From the cell containing the given text, extract its center point as [x, y] coordinate. 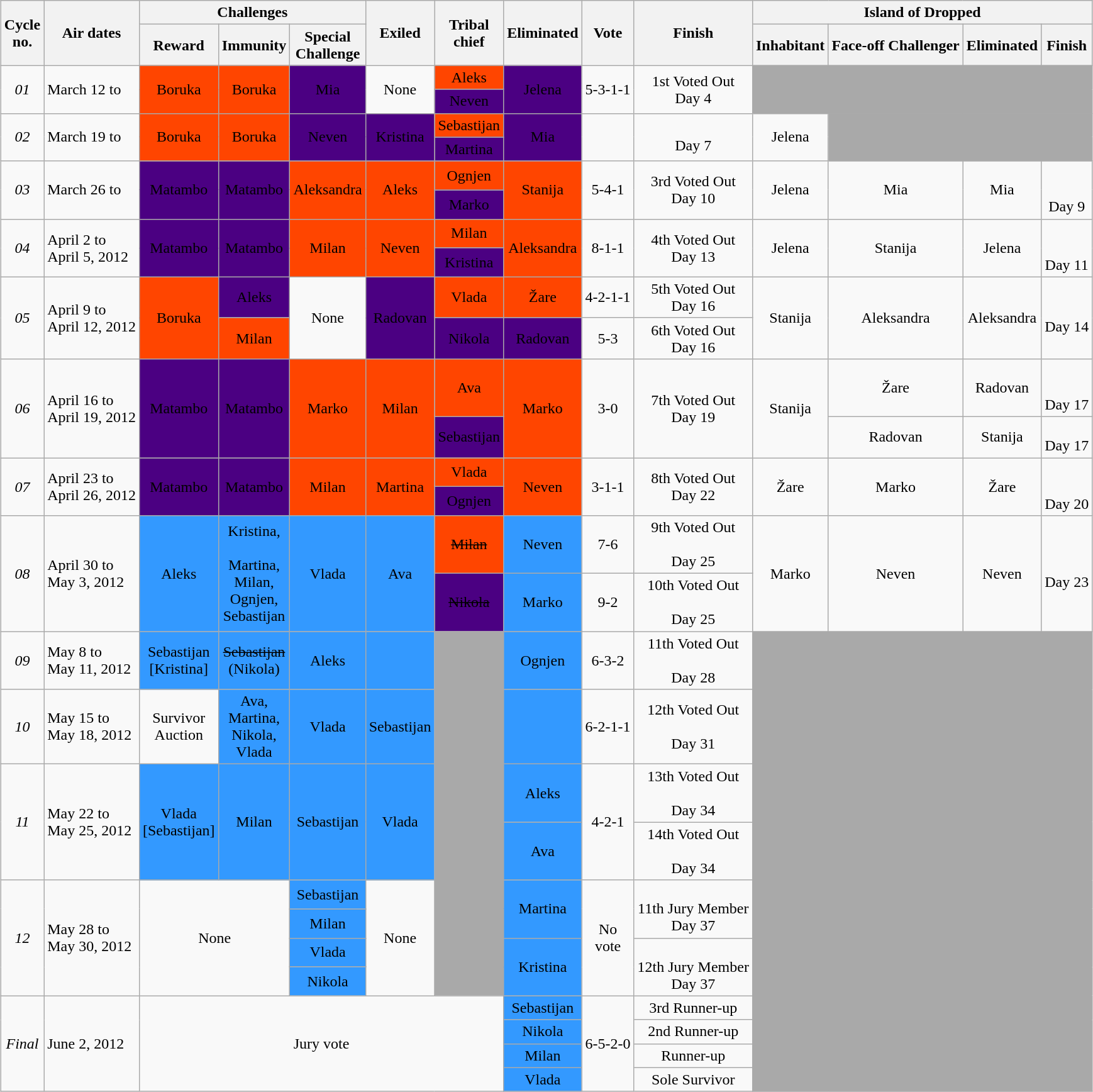
April 30 toMay 3, 2012 [92, 574]
Vlada[Sebastijan] [179, 822]
5-3 [608, 338]
Cycleno. [22, 33]
4-2-1 [608, 822]
5-4-1 [608, 190]
May 15 toMay 18, 2012 [92, 727]
5-3-1-1 [608, 89]
6-5-2-0 [608, 1044]
02 [22, 137]
Day 14 [1067, 318]
05 [22, 318]
10th Voted OutDay 25 [693, 603]
March 12 to [92, 89]
14th Voted OutDay 34 [693, 851]
3rd Runner-up [693, 1008]
June 2, 2012 [92, 1044]
06 [22, 408]
6th Voted OutDay 16 [693, 338]
12 [22, 938]
April 2 toApril 5, 2012 [92, 248]
April 23 toApril 26, 2012 [92, 487]
Ava,Martina,Nikola,Vlada [254, 727]
April 9 toApril 12, 2012 [92, 318]
Sebastijan[Kristina] [179, 660]
4th Voted OutDay 13 [693, 248]
March 26 to [92, 190]
9-2 [608, 603]
04 [22, 248]
Day 23 [1067, 574]
May 8 toMay 11, 2012 [92, 660]
11 [22, 822]
12th Jury MemberDay 37 [693, 967]
6-3-2 [608, 660]
Vote [608, 33]
Air dates [92, 33]
08 [22, 574]
SurvivorAuction [179, 727]
3rd Voted OutDay 10 [693, 190]
Immunity [254, 45]
Challenges [252, 13]
March 19 to [92, 137]
11th Jury MemberDay 37 [693, 909]
7-6 [608, 545]
Face-off Challenger [896, 45]
13th Voted OutDay 34 [693, 793]
7th Voted OutDay 19 [693, 408]
2nd Runner-up [693, 1032]
May 28 toMay 30, 2012 [92, 938]
Jury vote [321, 1044]
03 [22, 190]
8-1-1 [608, 248]
Day 11 [1067, 248]
10 [22, 727]
1st Voted OutDay 4 [693, 89]
07 [22, 487]
9th Voted OutDay 25 [693, 545]
Day 7 [693, 137]
3-0 [608, 408]
01 [22, 89]
Kristina,Martina,Milan,Ognjen,Sebastijan [254, 574]
Tribalchief [469, 33]
SpecialChallenge [328, 45]
09 [22, 660]
Exiled [400, 33]
Day 9 [1067, 190]
Reward [179, 45]
Sole Survivor [693, 1079]
Inhabitant [790, 45]
April 16 toApril 19, 2012 [92, 408]
4-2-1-1 [608, 297]
Runner-up [693, 1056]
11th Voted OutDay 28 [693, 660]
Sebastijan(Nikola) [254, 660]
6-2-1-1 [608, 727]
Novote [608, 938]
8th Voted OutDay 22 [693, 487]
Island of Dropped [922, 13]
5th Voted OutDay 16 [693, 297]
3-1-1 [608, 487]
May 22 toMay 25, 2012 [92, 822]
12th Voted OutDay 31 [693, 727]
Final [22, 1044]
Day 20 [1067, 487]
